From the cell containing the given text, extract its center point as (X, Y) coordinate. 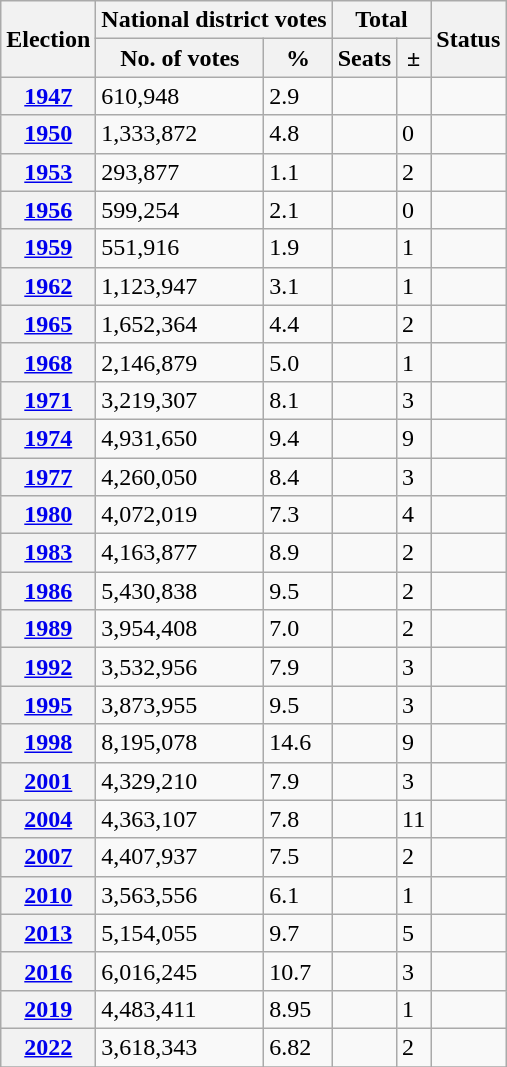
1,333,872 (180, 134)
1986 (48, 591)
610,948 (180, 96)
1950 (48, 134)
4,260,050 (180, 477)
8.1 (298, 400)
4,407,937 (180, 857)
2007 (48, 857)
1989 (48, 629)
4,163,877 (180, 553)
8.4 (298, 477)
3,873,955 (180, 705)
1947 (48, 96)
293,877 (180, 172)
1,652,364 (180, 324)
7.5 (298, 857)
14.6 (298, 743)
4,363,107 (180, 819)
4.8 (298, 134)
4.4 (298, 324)
± (414, 58)
2.9 (298, 96)
3,954,408 (180, 629)
5.0 (298, 362)
1.1 (298, 172)
1959 (48, 248)
Election (48, 39)
7.0 (298, 629)
1983 (48, 553)
11 (414, 819)
551,916 (180, 248)
Seats (364, 58)
6.82 (298, 1047)
2013 (48, 933)
1962 (48, 286)
2022 (48, 1047)
9.7 (298, 933)
National district votes (214, 20)
2.1 (298, 210)
8.95 (298, 1009)
7.8 (298, 819)
8.9 (298, 553)
7.3 (298, 515)
3,618,343 (180, 1047)
5,430,838 (180, 591)
599,254 (180, 210)
1965 (48, 324)
2004 (48, 819)
1956 (48, 210)
6.1 (298, 895)
1992 (48, 667)
4,072,019 (180, 515)
10.7 (298, 971)
1995 (48, 705)
Status (468, 39)
2,146,879 (180, 362)
4,483,411 (180, 1009)
1968 (48, 362)
1.9 (298, 248)
2016 (48, 971)
3,219,307 (180, 400)
Total (382, 20)
1980 (48, 515)
3,532,956 (180, 667)
6,016,245 (180, 971)
1977 (48, 477)
2010 (48, 895)
2001 (48, 781)
4,931,650 (180, 438)
9.4 (298, 438)
1,123,947 (180, 286)
8,195,078 (180, 743)
% (298, 58)
1998 (48, 743)
No. of votes (180, 58)
1971 (48, 400)
5 (414, 933)
1953 (48, 172)
2019 (48, 1009)
4,329,210 (180, 781)
5,154,055 (180, 933)
3.1 (298, 286)
3,563,556 (180, 895)
4 (414, 515)
1974 (48, 438)
